Search for the cell housing the specified text and yield its (x, y) center coordinate. 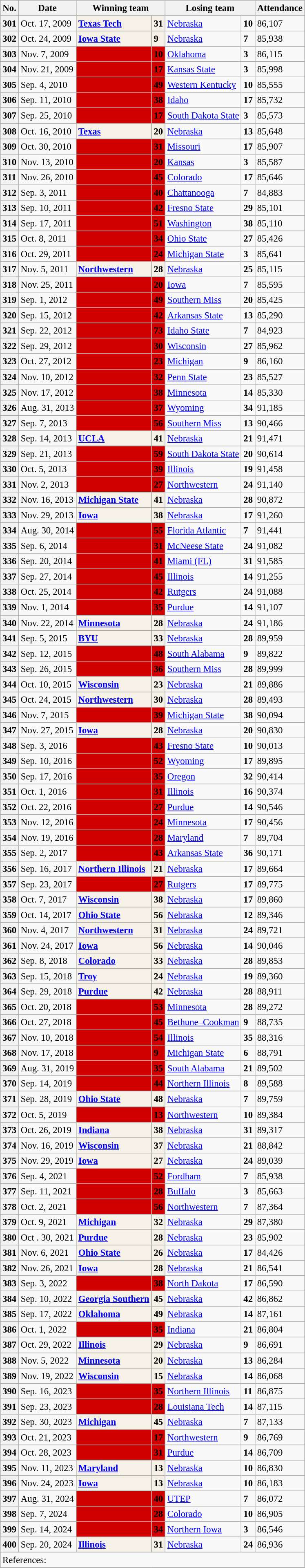
Nov. 29, 2013 (47, 515)
91,140 (280, 484)
372 (10, 1115)
89,860 (280, 899)
Oct. 5, 2019 (47, 1115)
Sep. 15, 2012 (47, 316)
Nov. 17, 2012 (47, 392)
Georgia Southern (114, 1299)
Nov. 7, 2009 (47, 54)
393 (10, 1437)
Oct. 24, 2015 (47, 700)
59 (158, 454)
Oct. 14, 2017 (47, 915)
335 (10, 546)
326 (10, 408)
Oct. 7, 2017 (47, 899)
Nov. 4, 2017 (47, 930)
89,493 (280, 700)
85,426 (280, 239)
90,171 (280, 853)
51 (158, 223)
89,822 (280, 654)
86,905 (280, 1514)
341 (10, 638)
89,999 (280, 669)
Sep. 20, 2014 (47, 561)
Oct. 10, 2015 (47, 684)
361 (10, 945)
Oct. 22, 2016 (47, 807)
91,107 (280, 607)
310 (10, 162)
Nov. 24, 2023 (47, 1483)
86,709 (280, 1453)
Nov. 27, 2015 (47, 730)
306 (10, 100)
Oct. 24, 2009 (47, 39)
360 (10, 930)
87,380 (280, 1222)
Kansas (203, 162)
305 (10, 85)
88,735 (280, 1022)
McNeese State (203, 546)
89,959 (280, 638)
Sep. 14, 2019 (47, 1084)
89,704 (280, 838)
Sep. 7, 2024 (47, 1514)
86,115 (280, 54)
344 (10, 684)
90,013 (280, 746)
Sep. 3, 2011 (47, 193)
55 (158, 531)
Nov. 19, 2022 (47, 1376)
381 (10, 1253)
Attendance (280, 8)
354 (10, 838)
85,595 (280, 285)
89,759 (280, 1099)
No. (10, 8)
Texas (114, 131)
Oct. 1, 2022 (47, 1330)
Washington (203, 223)
396 (10, 1483)
Oct. 20, 2018 (47, 1007)
Sep. 14, 2024 (47, 1530)
355 (10, 853)
Oct. 8, 2011 (47, 239)
86,546 (280, 1530)
Sep. 2, 2017 (47, 853)
333 (10, 515)
86,804 (280, 1330)
343 (10, 669)
Sep. 12, 2015 (47, 654)
317 (10, 269)
Oct. 1, 2016 (47, 792)
390 (10, 1391)
340 (10, 623)
373 (10, 1130)
Sep. 21, 2013 (47, 454)
Oct. 17, 2009 (47, 24)
Oct. 27, 2018 (47, 1022)
363 (10, 976)
89,317 (280, 1130)
379 (10, 1222)
338 (10, 592)
318 (10, 285)
85,907 (280, 146)
90,046 (280, 945)
Sep. 26, 2015 (47, 669)
85,527 (280, 377)
85,555 (280, 85)
Nov. 13, 2010 (47, 162)
313 (10, 208)
307 (10, 116)
395 (10, 1468)
Sep. 17, 2022 (47, 1314)
85,902 (280, 1237)
89,588 (280, 1084)
Aug. 31, 2019 (47, 1068)
91,082 (280, 546)
91,185 (280, 408)
Nov. 6, 2021 (47, 1253)
90,546 (280, 807)
Nov. 5, 2011 (47, 269)
314 (10, 223)
91,471 (280, 439)
Sep. 29, 2018 (47, 992)
85,425 (280, 300)
Iowa State (114, 39)
86,068 (280, 1376)
388 (10, 1360)
382 (10, 1268)
85,641 (280, 254)
Oct. 25, 2014 (47, 592)
86,072 (280, 1499)
347 (10, 730)
54 (158, 1038)
316 (10, 254)
397 (10, 1499)
367 (10, 1038)
Sep. 3, 2016 (47, 746)
91,458 (280, 469)
376 (10, 1176)
Sep. 1, 2012 (47, 300)
385 (10, 1314)
Sep. 6, 2014 (47, 546)
Idaho (203, 100)
302 (10, 39)
Idaho State (203, 331)
386 (10, 1330)
90,414 (280, 777)
85,962 (280, 346)
331 (10, 484)
332 (10, 500)
Nov. 26, 2021 (47, 1268)
Oct. 29, 2022 (47, 1345)
Oct. 28, 2023 (47, 1453)
90,466 (280, 423)
89,346 (280, 915)
Sep. 15, 2018 (47, 976)
311 (10, 177)
398 (10, 1514)
Nov. 2, 2013 (47, 484)
345 (10, 700)
Nov. 26, 2010 (47, 177)
91,260 (280, 515)
87,133 (280, 1422)
384 (10, 1299)
87,364 (280, 1207)
86,936 (280, 1545)
383 (10, 1284)
Sep. 16, 2017 (47, 869)
365 (10, 1007)
339 (10, 607)
Nov. 10, 2012 (47, 377)
84,426 (280, 1253)
Nov. 24, 2017 (47, 945)
364 (10, 992)
84,883 (280, 193)
Losing team (210, 8)
91,441 (280, 531)
362 (10, 961)
90,830 (280, 730)
86,875 (280, 1391)
84,923 (280, 331)
89,853 (280, 961)
Penn State (203, 377)
387 (10, 1345)
Aug. 31, 2013 (47, 408)
320 (10, 316)
Date (47, 8)
Oct. 2, 2021 (47, 1207)
350 (10, 777)
324 (10, 377)
309 (10, 146)
91,585 (280, 561)
Nov. 21, 2009 (47, 69)
Sep. 27, 2014 (47, 577)
88,791 (280, 1053)
Texas Tech (114, 24)
Oct. 21, 2023 (47, 1437)
322 (10, 346)
Chattanooga (203, 193)
86,541 (280, 1268)
371 (10, 1099)
86,590 (280, 1284)
Fordham (203, 1176)
Sep. 25, 2010 (47, 116)
Oct. 30, 2010 (47, 146)
15 (158, 1376)
356 (10, 869)
Nov. 22, 2014 (47, 623)
359 (10, 915)
UTEP (203, 1499)
Oct. 9, 2021 (47, 1222)
Nov. 16, 2019 (47, 1145)
90,872 (280, 500)
85,330 (280, 392)
319 (10, 300)
380 (10, 1237)
89,886 (280, 684)
Nov. 5, 2022 (47, 1360)
86,183 (280, 1483)
88,316 (280, 1038)
87,161 (280, 1314)
Nov. 19, 2016 (47, 838)
Oct. 5, 2013 (47, 469)
Nov. 17, 2018 (47, 1053)
336 (10, 561)
85,290 (280, 316)
89,384 (280, 1115)
Sep. 23, 2023 (47, 1407)
85,663 (280, 1192)
Sep. 3, 2022 (47, 1284)
Oct. 27, 2012 (47, 362)
312 (10, 193)
Louisiana Tech (203, 1407)
368 (10, 1053)
Miami (FL) (203, 561)
399 (10, 1530)
85,101 (280, 208)
6 (248, 1053)
330 (10, 469)
315 (10, 239)
85,115 (280, 269)
86,160 (280, 362)
Sep. 30, 2023 (47, 1422)
400 (10, 1545)
370 (10, 1084)
Missouri (203, 146)
328 (10, 439)
Aug. 30, 2014 (47, 531)
53 (158, 1007)
Buffalo (203, 1192)
89,502 (280, 1068)
North Dakota (203, 1284)
91,255 (280, 577)
25 (248, 269)
358 (10, 899)
377 (10, 1192)
26 (158, 1253)
353 (10, 822)
349 (10, 761)
348 (10, 746)
323 (10, 362)
89,272 (280, 1007)
329 (10, 454)
394 (10, 1453)
86,107 (280, 24)
89,360 (280, 976)
8 (248, 1084)
86,830 (280, 1468)
346 (10, 715)
351 (10, 792)
325 (10, 392)
References: (153, 1560)
85,646 (280, 177)
Sep. 11, 2010 (47, 100)
378 (10, 1207)
Sep. 7, 2013 (47, 423)
UCLA (114, 439)
Sep. 20, 2024 (47, 1545)
Sep. 23, 2017 (47, 884)
Sep. 4, 2010 (47, 85)
16 (248, 792)
88,842 (280, 1145)
89,039 (280, 1160)
Sep. 10, 2022 (47, 1299)
Sep. 29, 2012 (47, 346)
301 (10, 24)
73 (158, 331)
Sep. 17, 2011 (47, 223)
392 (10, 1422)
Bethune–Cookman (203, 1022)
11 (248, 1391)
391 (10, 1407)
85,110 (280, 223)
Nov. 11, 2023 (47, 1468)
Oct. 16, 2010 (47, 131)
BYU (114, 638)
Sep. 14, 2013 (47, 439)
Sep. 10, 2011 (47, 208)
Nov. 16, 2013 (47, 500)
85,732 (280, 100)
91,088 (280, 592)
Nov. 7, 2015 (47, 715)
85,573 (280, 116)
86,862 (280, 1299)
Troy (114, 976)
Western Kentucky (203, 85)
85,998 (280, 69)
89,721 (280, 930)
89,775 (280, 884)
Sep. 22, 2012 (47, 331)
Sep. 28, 2019 (47, 1099)
342 (10, 654)
Sep. 17, 2016 (47, 777)
89,664 (280, 869)
85,587 (280, 162)
Sep. 5, 2015 (47, 638)
366 (10, 1022)
89,895 (280, 761)
389 (10, 1376)
90,094 (280, 715)
Oct. 26, 2019 (47, 1130)
Sep. 8, 2018 (47, 961)
88,911 (280, 992)
Nov. 1, 2014 (47, 607)
Sep. 16, 2023 (47, 1391)
357 (10, 884)
86,769 (280, 1437)
327 (10, 423)
Sep. 11, 2021 (47, 1192)
Winning team (120, 8)
304 (10, 69)
Florida Atlantic (203, 531)
Sep. 10, 2016 (47, 761)
321 (10, 331)
337 (10, 577)
Oct . 30, 2021 (47, 1237)
374 (10, 1145)
375 (10, 1160)
12 (248, 915)
Northern Iowa (203, 1530)
44 (158, 1084)
308 (10, 131)
86,691 (280, 1345)
90,614 (280, 454)
Nov. 29, 2019 (47, 1160)
Nov. 12, 2016 (47, 822)
86,284 (280, 1360)
352 (10, 807)
90,456 (280, 822)
Sep. 4, 2021 (47, 1176)
87,115 (280, 1407)
334 (10, 531)
Nov. 25, 2011 (47, 285)
Oregon (203, 777)
85,648 (280, 131)
Nov. 10, 2018 (47, 1038)
Oct. 29, 2011 (47, 254)
Aug. 31, 2024 (47, 1499)
303 (10, 54)
90,374 (280, 792)
369 (10, 1068)
91,186 (280, 623)
Kansas State (203, 69)
